Output the [x, y] coordinate of the center of the cell containing the given text.  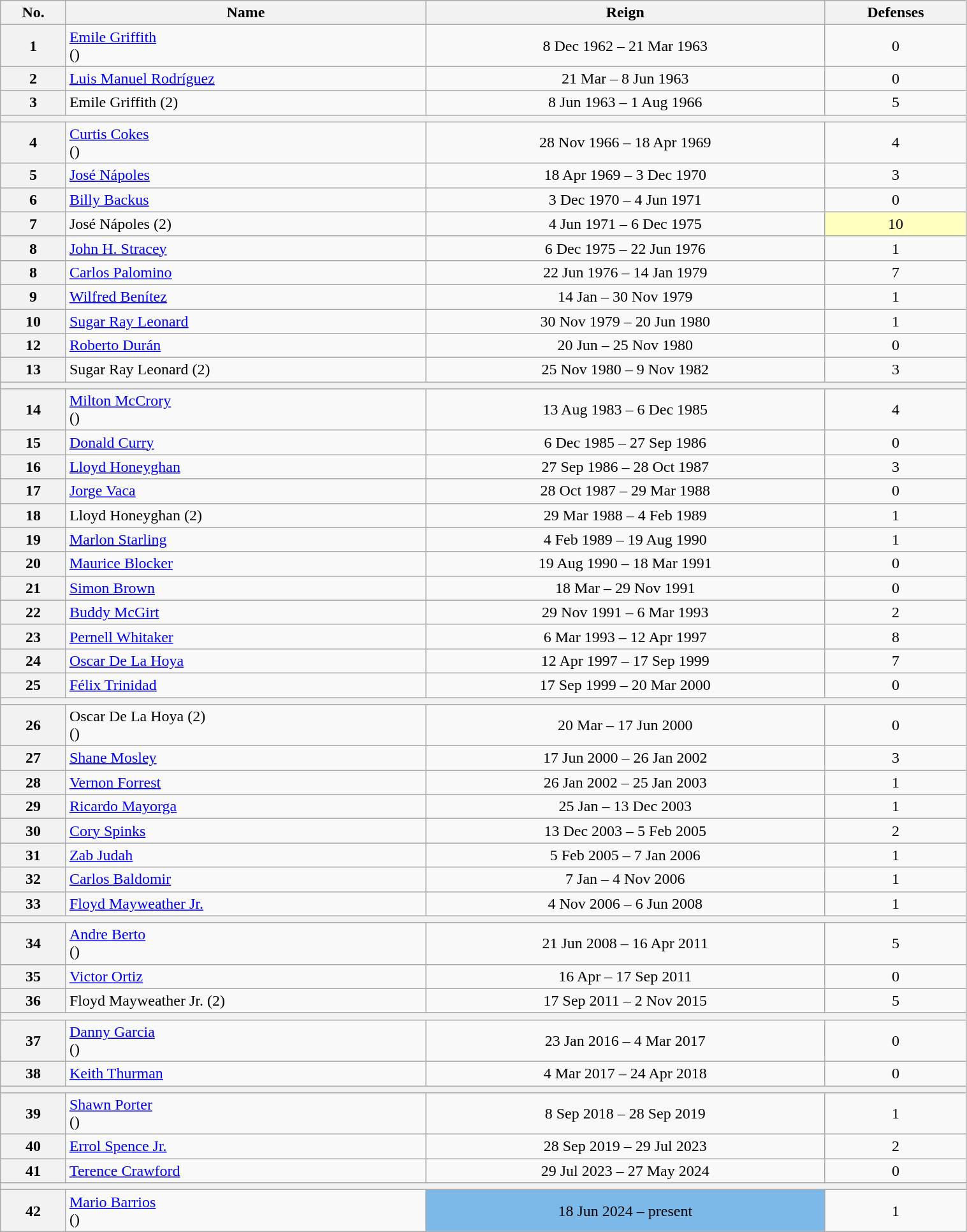
13 Dec 2003 – 5 Feb 2005 [625, 831]
Oscar De La Hoya (2)() [245, 726]
21 [33, 588]
Jorge Vaca [245, 491]
Wilfred Benítez [245, 297]
32 [33, 879]
18 Mar – 29 Nov 1991 [625, 588]
26 [33, 726]
34 [33, 944]
8 Dec 1962 – 21 Mar 1963 [625, 46]
23 Jan 2016 – 4 Mar 2017 [625, 1041]
Errol Spence Jr. [245, 1147]
Name [245, 13]
Simon Brown [245, 588]
18 [33, 515]
20 [33, 564]
12 [33, 346]
22 Jun 1976 – 14 Jan 1979 [625, 272]
Vernon Forrest [245, 782]
37 [33, 1041]
Zab Judah [245, 855]
4 Nov 2006 – 6 Jun 2008 [625, 904]
Defenses [896, 13]
4 Feb 1989 – 19 Aug 1990 [625, 539]
40 [33, 1147]
23 [33, 636]
28 [33, 782]
Pernell Whitaker [245, 636]
José Nápoles (2) [245, 224]
Buddy McGirt [245, 612]
29 Mar 1988 – 4 Feb 1989 [625, 515]
Emile Griffith (2) [245, 103]
12 Apr 1997 – 17 Sep 1999 [625, 661]
Shane Mosley [245, 758]
Donald Curry [245, 443]
22 [33, 612]
19 Aug 1990 – 18 Mar 1991 [625, 564]
17 Jun 2000 – 26 Jan 2002 [625, 758]
4 Jun 1971 – 6 Dec 1975 [625, 224]
Lloyd Honeyghan (2) [245, 515]
18 Jun 2024 – present [625, 1210]
Milton McCrory() [245, 409]
21 Mar – 8 Jun 1963 [625, 78]
Mario Barrios() [245, 1210]
6 Dec 1975 – 22 Jun 1976 [625, 248]
Andre Berto() [245, 944]
20 Jun – 25 Nov 1980 [625, 346]
Floyd Mayweather Jr. [245, 904]
33 [33, 904]
Emile Griffith() [245, 46]
38 [33, 1073]
Carlos Baldomir [245, 879]
17 [33, 491]
Cory Spinks [245, 831]
19 [33, 539]
Danny Garcia() [245, 1041]
26 Jan 2002 – 25 Jan 2003 [625, 782]
25 Jan – 13 Dec 2003 [625, 807]
30 Nov 1979 – 20 Jun 1980 [625, 321]
3 Dec 1970 – 4 Jun 1971 [625, 200]
29 [33, 807]
8 Sep 2018 – 28 Sep 2019 [625, 1113]
Lloyd Honeyghan [245, 467]
42 [33, 1210]
29 Jul 2023 – 27 May 2024 [625, 1171]
Oscar De La Hoya [245, 661]
27 Sep 1986 – 28 Oct 1987 [625, 467]
13 [33, 370]
41 [33, 1171]
6 Mar 1993 – 12 Apr 1997 [625, 636]
Victor Ortiz [245, 976]
39 [33, 1113]
No. [33, 13]
17 Sep 2011 – 2 Nov 2015 [625, 1001]
Ricardo Mayorga [245, 807]
Luis Manuel Rodríguez [245, 78]
Carlos Palomino [245, 272]
16 Apr – 17 Sep 2011 [625, 976]
17 Sep 1999 – 20 Mar 2000 [625, 685]
Roberto Durán [245, 346]
14 Jan – 30 Nov 1979 [625, 297]
31 [33, 855]
29 Nov 1991 – 6 Mar 1993 [625, 612]
Shawn Porter() [245, 1113]
Keith Thurman [245, 1073]
José Nápoles [245, 175]
6 Dec 1985 – 27 Sep 1986 [625, 443]
25 Nov 1980 – 9 Nov 1982 [625, 370]
5 Feb 2005 – 7 Jan 2006 [625, 855]
36 [33, 1001]
9 [33, 297]
Maurice Blocker [245, 564]
Terence Crawford [245, 1171]
8 Jun 1963 – 1 Aug 1966 [625, 103]
John H. Stracey [245, 248]
21 Jun 2008 – 16 Apr 2011 [625, 944]
Floyd Mayweather Jr. (2) [245, 1001]
Marlon Starling [245, 539]
Reign [625, 13]
Curtis Cokes() [245, 143]
6 [33, 200]
27 [33, 758]
Billy Backus [245, 200]
4 Mar 2017 – 24 Apr 2018 [625, 1073]
28 Nov 1966 – 18 Apr 1969 [625, 143]
28 Sep 2019 – 29 Jul 2023 [625, 1147]
16 [33, 467]
20 Mar – 17 Jun 2000 [625, 726]
35 [33, 976]
Sugar Ray Leonard [245, 321]
13 Aug 1983 – 6 Dec 1985 [625, 409]
25 [33, 685]
30 [33, 831]
Sugar Ray Leonard (2) [245, 370]
7 Jan – 4 Nov 2006 [625, 879]
15 [33, 443]
24 [33, 661]
Félix Trinidad [245, 685]
18 Apr 1969 – 3 Dec 1970 [625, 175]
14 [33, 409]
28 Oct 1987 – 29 Mar 1988 [625, 491]
